Return the (X, Y) coordinate for the center point of the cell that contains the specified text.  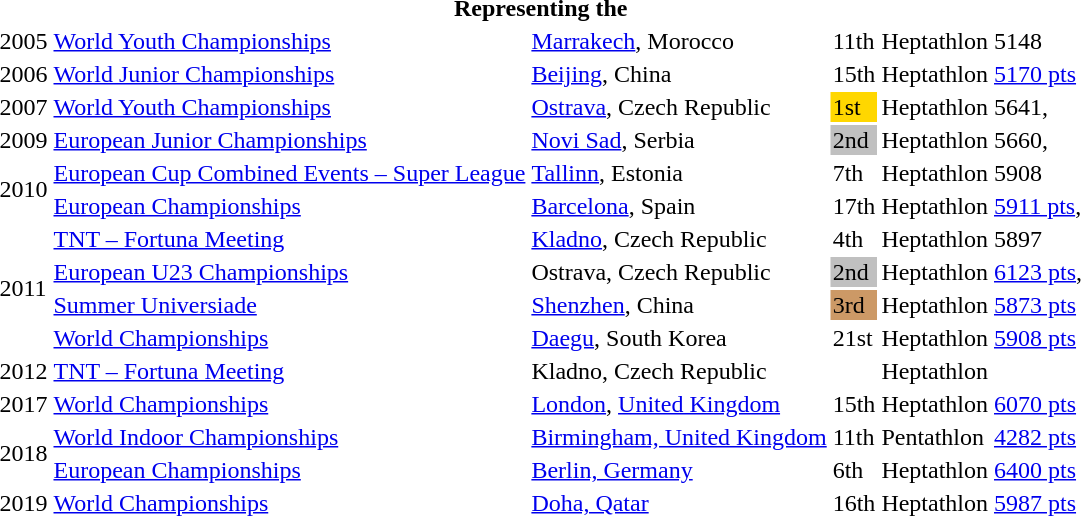
7th (854, 173)
Novi Sad, Serbia (679, 140)
London, United Kingdom (679, 404)
Marrakech, Morocco (679, 41)
Birmingham, United Kingdom (679, 437)
Tallinn, Estonia (679, 173)
17th (854, 206)
European Junior Championships (290, 140)
Pentathlon (935, 437)
1st (854, 107)
21st (854, 338)
Berlin, Germany (679, 470)
3rd (854, 305)
European U23 Championships (290, 272)
4th (854, 239)
World Junior Championships (290, 74)
Summer Universiade (290, 305)
Shenzhen, China (679, 305)
Beijing, China (679, 74)
European Cup Combined Events – Super League (290, 173)
Barcelona, Spain (679, 206)
Daegu, South Korea (679, 338)
World Indoor Championships (290, 437)
6th (854, 470)
